Provide the (X, Y) coordinate of the cell's center where the given text is located.  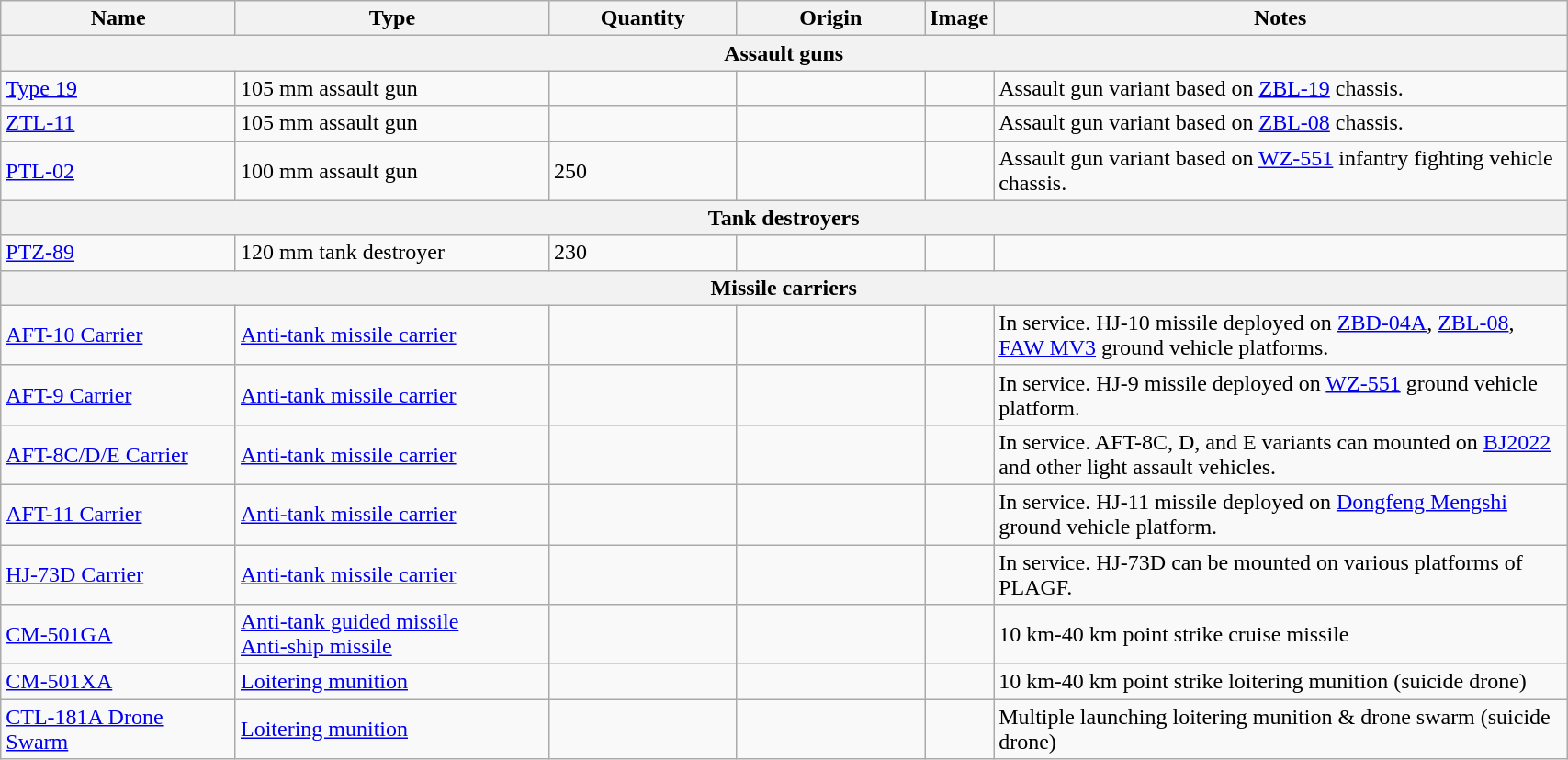
Image (959, 18)
Missile carriers (784, 288)
In service. HJ-9 missile deployed on WZ-551 ground vehicle platform. (1280, 395)
100 mm assault gun (391, 171)
Assault guns (784, 53)
Type (391, 18)
CM-501XA (118, 682)
Notes (1280, 18)
AFT-11 Carrier (118, 515)
230 (643, 253)
CTL-181A Drone Swarm (118, 730)
Quantity (643, 18)
PTL-02 (118, 171)
Multiple launching loitering munition & drone swarm (suicide drone) (1280, 730)
120 mm tank destroyer (391, 253)
Type 19 (118, 88)
10 km-40 km point strike cruise missile (1280, 634)
Assault gun variant based on ZBL-19 chassis. (1280, 88)
HJ-73D Carrier (118, 573)
Origin (830, 18)
10 km-40 km point strike loitering munition (suicide drone) (1280, 682)
Anti-tank guided missileAnti-ship missile (391, 634)
Assault gun variant based on WZ-551 infantry fighting vehicle chassis. (1280, 171)
AFT-9 Carrier (118, 395)
In service. HJ-11 missile deployed on Dongfeng Mengshi ground vehicle platform. (1280, 515)
ZTL-11 (118, 123)
Tank destroyers (784, 218)
In service. HJ-10 missile deployed on ZBD-04A, ZBL-08, FAW MV3 ground vehicle platforms. (1280, 335)
CM-501GA (118, 634)
AFT-8C/D/E Carrier (118, 454)
Assault gun variant based on ZBL-08 chassis. (1280, 123)
AFT-10 Carrier (118, 335)
In service. HJ-73D can be mounted on various platforms of PLAGF. (1280, 573)
In service. AFT-8C, D, and E variants can mounted on BJ2022 and other light assault vehicles. (1280, 454)
Name (118, 18)
250 (643, 171)
PTZ-89 (118, 253)
